Pinpoint the cell where the given text exists, returning its [X, Y] midpoint coordinate. 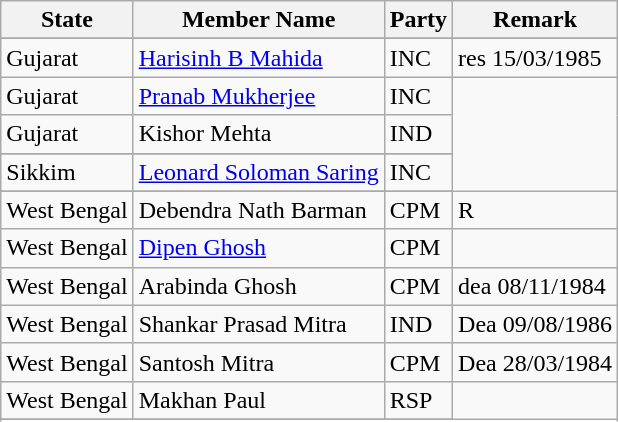
Debendra Nath Barman [258, 210]
State [67, 20]
Leonard Soloman Saring [258, 172]
Party [418, 20]
dea 08/11/1984 [536, 286]
Member Name [258, 20]
Remark [536, 20]
Makhan Paul [258, 400]
Shankar Prasad Mitra [258, 324]
Pranab Mukherjee [258, 96]
Santosh Mitra [258, 362]
Dea 28/03/1984 [536, 362]
Sikkim [67, 172]
Arabinda Ghosh [258, 286]
R [536, 210]
res 15/03/1985 [536, 58]
RSP [418, 400]
Harisinh B Mahida [258, 58]
Dea 09/08/1986 [536, 324]
Kishor Mehta [258, 134]
Dipen Ghosh [258, 248]
